Find where the given text appears and provide that cell's center as [x, y] coordinate. 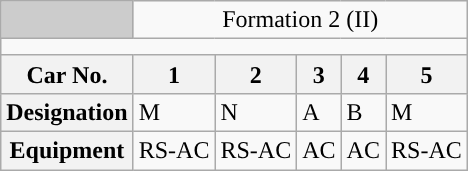
Car No. [67, 74]
5 [427, 74]
Equipment [67, 150]
Formation 2 (II) [300, 20]
2 [256, 74]
3 [319, 74]
4 [363, 74]
A [319, 112]
N [256, 112]
Designation [67, 112]
1 [174, 74]
B [363, 112]
